Locate the cell with the specified text and output its (x, y) center coordinate. 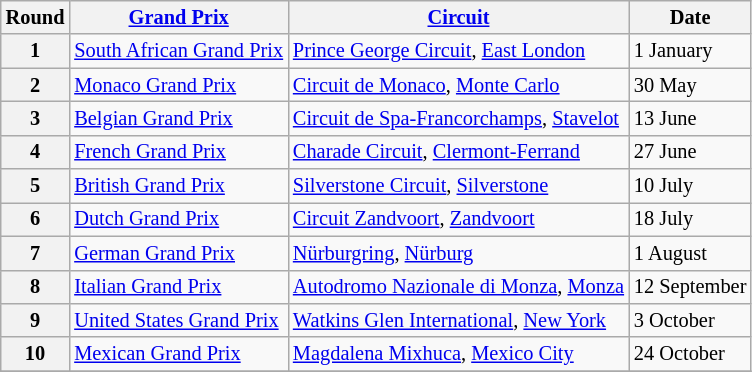
Circuit (458, 17)
French Grand Prix (178, 152)
3 (36, 118)
Autodromo Nazionale di Monza, Monza (458, 287)
Circuit de Monaco, Monte Carlo (458, 85)
4 (36, 152)
24 October (690, 354)
30 May (690, 85)
13 June (690, 118)
Monaco Grand Prix (178, 85)
Circuit Zandvoort, Zandvoort (458, 219)
9 (36, 320)
Dutch Grand Prix (178, 219)
Magdalena Mixhuca, Mexico City (458, 354)
12 September (690, 287)
10 July (690, 186)
Italian Grand Prix (178, 287)
18 July (690, 219)
Silverstone Circuit, Silverstone (458, 186)
Circuit de Spa-Francorchamps, Stavelot (458, 118)
1 August (690, 253)
United States Grand Prix (178, 320)
27 June (690, 152)
Belgian Grand Prix (178, 118)
Charade Circuit, Clermont-Ferrand (458, 152)
7 (36, 253)
Mexican Grand Prix (178, 354)
British Grand Prix (178, 186)
6 (36, 219)
8 (36, 287)
Round (36, 17)
Watkins Glen International, New York (458, 320)
Grand Prix (178, 17)
10 (36, 354)
Prince George Circuit, East London (458, 51)
German Grand Prix (178, 253)
South African Grand Prix (178, 51)
Nürburgring, Nürburg (458, 253)
5 (36, 186)
3 October (690, 320)
1 (36, 51)
1 January (690, 51)
2 (36, 85)
Date (690, 17)
